Determine the [x, y] coordinate at the center of the cell enclosing the given text.  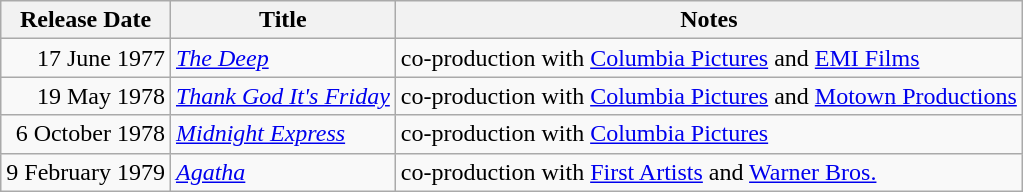
Notes [708, 20]
19 May 1978 [86, 96]
co-production with First Artists and Warner Bros. [708, 172]
9 February 1979 [86, 172]
Midnight Express [282, 134]
co-production with Columbia Pictures and EMI Films [708, 58]
6 October 1978 [86, 134]
Agatha [282, 172]
Release Date [86, 20]
Title [282, 20]
The Deep [282, 58]
co-production with Columbia Pictures [708, 134]
Thank God It's Friday [282, 96]
17 June 1977 [86, 58]
co-production with Columbia Pictures and Motown Productions [708, 96]
